Output the [x, y] coordinate of the center of the cell containing the given text.  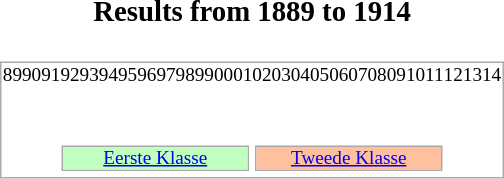
91 [50, 75]
07 [358, 75]
08 [378, 75]
02 [262, 75]
12 [454, 75]
10 [416, 75]
04 [300, 75]
94 [108, 75]
14 [492, 75]
95 [128, 75]
05 [320, 75]
06 [338, 75]
01 [242, 75]
13 [472, 75]
99 [204, 75]
90 [32, 75]
03 [282, 75]
98 [186, 75]
97 [166, 75]
Eerste Klasse Tweede Klasse [252, 131]
09 [396, 75]
92 [70, 75]
93 [90, 75]
89 [12, 75]
96 [146, 75]
11 [434, 75]
00 [224, 75]
